Search for the cell housing the specified text and yield its [x, y] center coordinate. 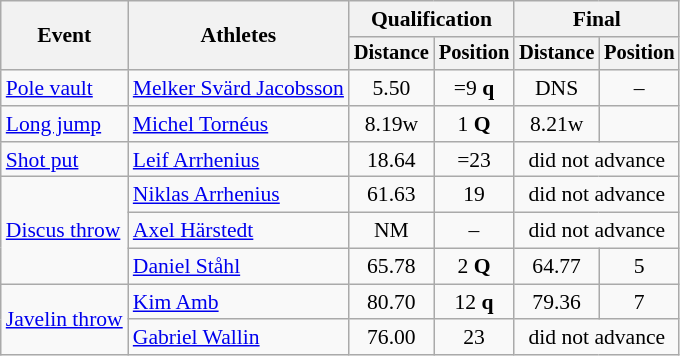
Niklas Arrhenius [238, 195]
79.36 [556, 302]
2 Q [474, 267]
Shot put [64, 160]
Daniel Ståhl [238, 267]
Athletes [238, 36]
65.78 [392, 267]
80.70 [392, 302]
Pole vault [64, 88]
1 Q [474, 124]
Final [596, 19]
Gabriel Wallin [238, 338]
DNS [556, 88]
Axel Härstedt [238, 231]
61.63 [392, 195]
NM [392, 231]
Leif Arrhenius [238, 160]
8.19w [392, 124]
23 [474, 338]
5.50 [392, 88]
64.77 [556, 267]
Kim Amb [238, 302]
=9 q [474, 88]
19 [474, 195]
5 [639, 267]
=23 [474, 160]
76.00 [392, 338]
Event [64, 36]
18.64 [392, 160]
12 q [474, 302]
Michel Tornéus [238, 124]
Melker Svärd Jacobsson [238, 88]
Javelin throw [64, 320]
Discus throw [64, 230]
Long jump [64, 124]
8.21w [556, 124]
Qualification [432, 19]
7 [639, 302]
